From the cell containing the given text, extract its center point as [X, Y] coordinate. 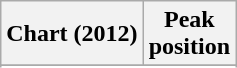
Peakposition [189, 34]
Chart (2012) [72, 34]
